Scan for the cell matching the given text and deliver its (X, Y) coordinate at center. 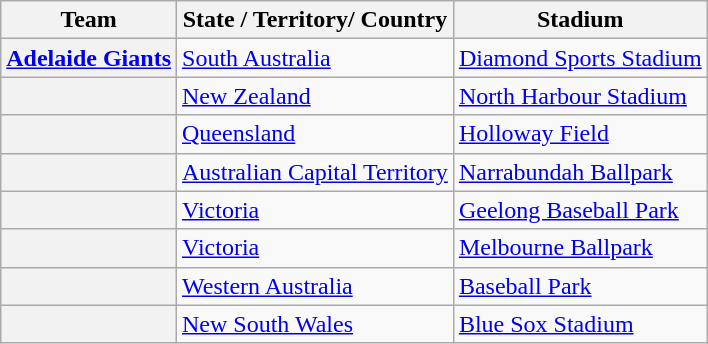
Geelong Baseball Park (580, 210)
Australian Capital Territory (316, 172)
Holloway Field (580, 134)
Stadium (580, 20)
New Zealand (316, 96)
Diamond Sports Stadium (580, 58)
North Harbour Stadium (580, 96)
Western Australia (316, 286)
Adelaide Giants (89, 58)
Narrabundah Ballpark (580, 172)
Baseball Park (580, 286)
South Australia (316, 58)
Team (89, 20)
Blue Sox Stadium (580, 324)
State / Territory/ Country (316, 20)
Queensland (316, 134)
Melbourne Ballpark (580, 248)
New South Wales (316, 324)
